Scan for the cell matching the given text and deliver its [X, Y] coordinate at center. 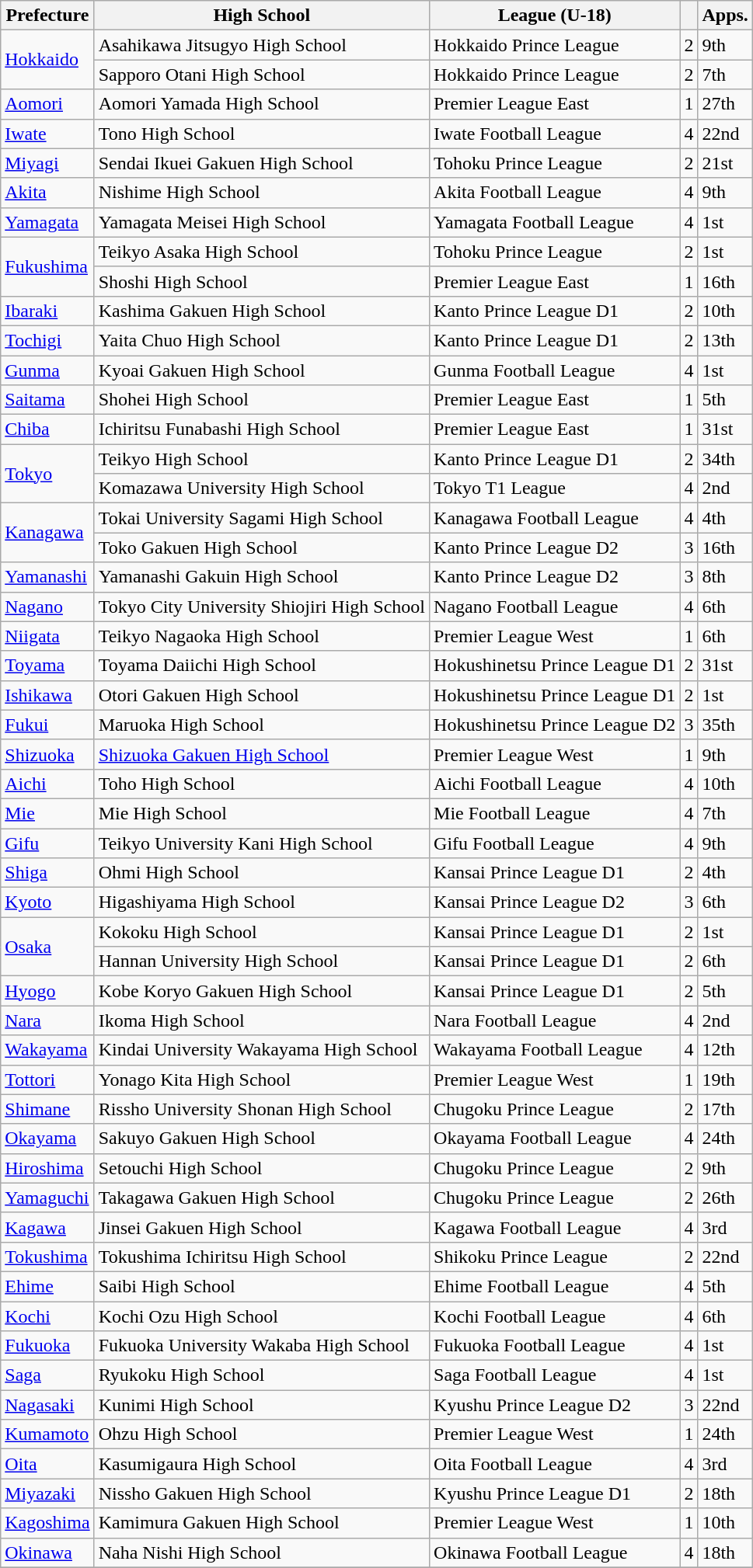
Tokyo [47, 474]
Yonago Kita High School [261, 1080]
Sendai Ikuei Gakuen High School [261, 163]
Tokyo City University Shiojiri High School [261, 607]
19th [725, 1080]
Iwate [47, 134]
Ehime [47, 1286]
Aomori Yamada High School [261, 104]
Hannan University High School [261, 961]
26th [725, 1198]
Shimane [47, 1109]
Tottori [47, 1080]
Toyama [47, 666]
Kyoto [47, 902]
Maruoka High School [261, 725]
Fukushima [47, 266]
League (U-18) [555, 16]
Nissho Gakuen High School [261, 1493]
Toho High School [261, 784]
Shizuoka [47, 754]
Takagawa Gakuen High School [261, 1198]
Kyushu Prince League D2 [555, 1405]
Ryukoku High School [261, 1375]
21st [725, 163]
Okinawa Football League [555, 1552]
Tokai University Sagami High School [261, 518]
Oita Football League [555, 1464]
Okayama [47, 1139]
Kagoshima [47, 1523]
Tochigi [47, 340]
Teikyo University Kani High School [261, 843]
Nishime High School [261, 193]
Setouchi High School [261, 1168]
Toko Gakuen High School [261, 548]
Tono High School [261, 134]
Saitama [47, 400]
Tokyo T1 League [555, 488]
Ishikawa [47, 695]
Kasumigaura High School [261, 1464]
Aichi Football League [555, 784]
Shizuoka Gakuen High School [261, 754]
Sapporo Otani High School [261, 75]
Ikoma High School [261, 1020]
Gifu Football League [555, 843]
Hokkaido [47, 60]
Naha Nishi High School [261, 1552]
Mie High School [261, 813]
Hyogo [47, 991]
13th [725, 340]
Otori Gakuen High School [261, 695]
Fukuoka University Wakaba High School [261, 1346]
35th [725, 725]
Kindai University Wakayama High School [261, 1050]
Prefecture [47, 16]
34th [725, 459]
High School [261, 16]
Miyagi [47, 163]
Kamimura Gakuen High School [261, 1523]
Kagawa Football League [555, 1227]
Akita [47, 193]
Nagasaki [47, 1405]
Ehime Football League [555, 1286]
Nagano [47, 607]
Teikyo Asaka High School [261, 252]
Rissho University Shonan High School [261, 1109]
Yamagata Football League [555, 222]
Yamagata [47, 222]
Shoshi High School [261, 281]
Aichi [47, 784]
Saga [47, 1375]
Wakayama Football League [555, 1050]
Chiba [47, 429]
Ibaraki [47, 311]
Kochi Ozu High School [261, 1316]
Kyushu Prince League D1 [555, 1493]
Yamaguchi [47, 1198]
Oita [47, 1464]
Aomori [47, 104]
Shohei High School [261, 400]
Gunma [47, 370]
Nara Football League [555, 1020]
Teikyo High School [261, 459]
Hokushinetsu Prince League D2 [555, 725]
Yaita Chuo High School [261, 340]
Shikoku Prince League [555, 1257]
Okayama Football League [555, 1139]
Yamanashi Gakuin High School [261, 577]
Shiga [47, 873]
Sakuyo Gakuen High School [261, 1139]
Nara [47, 1020]
Toyama Daiichi High School [261, 666]
27th [725, 104]
Tokushima [47, 1257]
Miyazaki [47, 1493]
Teikyo Nagaoka High School [261, 636]
Jinsei Gakuen High School [261, 1227]
Saga Football League [555, 1375]
Kagawa [47, 1227]
Kansai Prince League D2 [555, 902]
Kobe Koryo Gakuen High School [261, 991]
Okinawa [47, 1552]
Hiroshima [47, 1168]
Higashiyama High School [261, 902]
Fukuoka [47, 1346]
Kunimi High School [261, 1405]
Fukui [47, 725]
Asahikawa Jitsugyo High School [261, 45]
Kanagawa Football League [555, 518]
Kanagawa [47, 533]
Kumamoto [47, 1434]
Gifu [47, 843]
Niigata [47, 636]
Mie Football League [555, 813]
Kashima Gakuen High School [261, 311]
12th [725, 1050]
Komazawa University High School [261, 488]
Akita Football League [555, 193]
Osaka [47, 947]
Mie [47, 813]
Ohzu High School [261, 1434]
Wakayama [47, 1050]
Tokushima Ichiritsu High School [261, 1257]
Saibi High School [261, 1286]
Ichiritsu Funabashi High School [261, 429]
Gunma Football League [555, 370]
Nagano Football League [555, 607]
Kyoai Gakuen High School [261, 370]
Kochi Football League [555, 1316]
Kochi [47, 1316]
Iwate Football League [555, 134]
Ohmi High School [261, 873]
Apps. [725, 16]
8th [725, 577]
Fukuoka Football League [555, 1346]
Kokoku High School [261, 932]
Yamanashi [47, 577]
Yamagata Meisei High School [261, 222]
17th [725, 1109]
